Search for the cell housing the specified text and yield its (x, y) center coordinate. 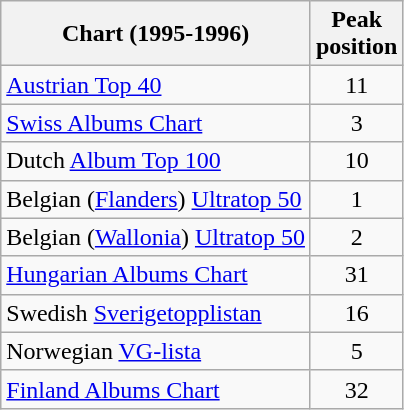
5 (356, 351)
11 (356, 85)
Peakposition (356, 34)
Swiss Albums Chart (156, 123)
31 (356, 275)
Hungarian Albums Chart (156, 275)
32 (356, 389)
Dutch Album Top 100 (156, 161)
3 (356, 123)
Chart (1995-1996) (156, 34)
2 (356, 237)
10 (356, 161)
Austrian Top 40 (156, 85)
Norwegian VG-lista (156, 351)
Finland Albums Chart (156, 389)
Swedish Sverigetopplistan (156, 313)
16 (356, 313)
Belgian (Flanders) Ultratop 50 (156, 199)
Belgian (Wallonia) Ultratop 50 (156, 237)
1 (356, 199)
